For the text-containing cell, return its midpoint in (x, y) coordinate format. 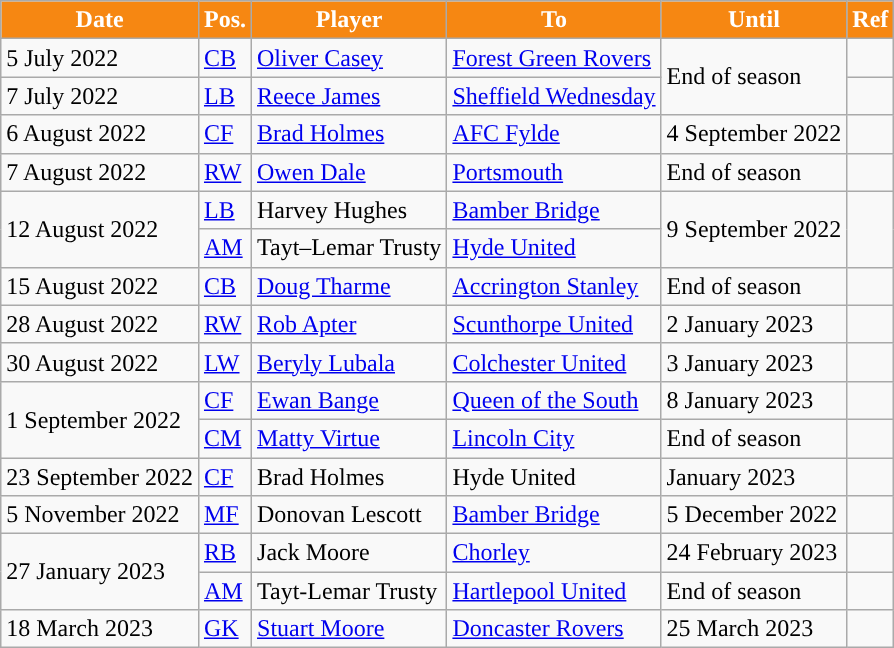
Rob Apter (350, 324)
Doug Tharme (350, 286)
15 August 2022 (100, 286)
Chorley (554, 553)
Colchester United (554, 362)
Donovan Lescott (350, 515)
Beryly Lubala (350, 362)
Oliver Casey (350, 58)
Accrington Stanley (554, 286)
LW (224, 362)
AFC Fylde (554, 134)
GK (224, 629)
24 February 2023 (754, 553)
Reece James (350, 96)
Owen Dale (350, 172)
Forest Green Rovers (554, 58)
18 March 2023 (100, 629)
Pos. (224, 20)
January 2023 (754, 477)
Harvey Hughes (350, 210)
3 January 2023 (754, 362)
Sheffield Wednesday (554, 96)
Lincoln City (554, 438)
5 December 2022 (754, 515)
9 September 2022 (754, 229)
4 September 2022 (754, 134)
Jack Moore (350, 553)
7 July 2022 (100, 96)
8 January 2023 (754, 400)
30 August 2022 (100, 362)
2 January 2023 (754, 324)
Ewan Bange (350, 400)
Ref (870, 20)
Matty Virtue (350, 438)
5 November 2022 (100, 515)
Player (350, 20)
25 March 2023 (754, 629)
27 January 2023 (100, 572)
Date (100, 20)
MF (224, 515)
Hartlepool United (554, 591)
23 September 2022 (100, 477)
Doncaster Rovers (554, 629)
RB (224, 553)
Scunthorpe United (554, 324)
6 August 2022 (100, 134)
7 August 2022 (100, 172)
Portsmouth (554, 172)
1 September 2022 (100, 419)
Tayt–Lemar Trusty (350, 248)
Stuart Moore (350, 629)
Queen of the South (554, 400)
Until (754, 20)
12 August 2022 (100, 229)
28 August 2022 (100, 324)
Tayt-Lemar Trusty (350, 591)
5 July 2022 (100, 58)
CM (224, 438)
To (554, 20)
